Pinpoint the cell where the given text exists, returning its [X, Y] midpoint coordinate. 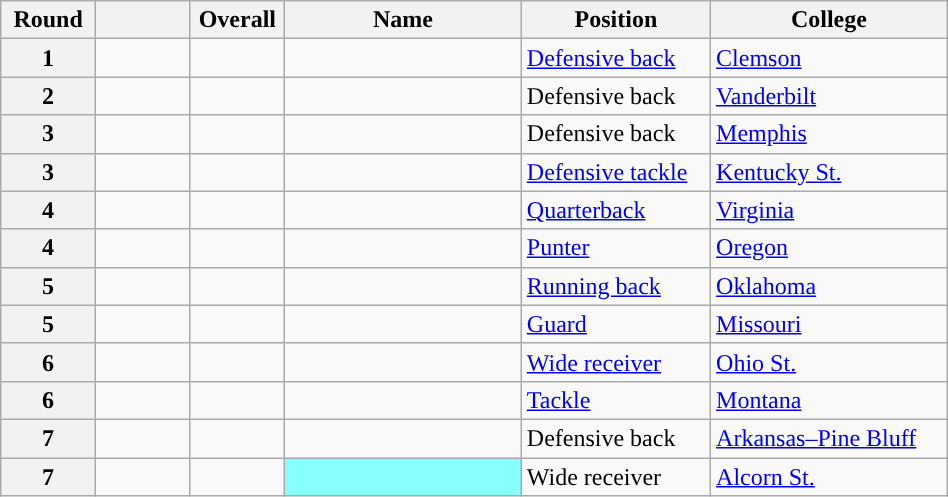
Defensive tackle [616, 172]
Tackle [616, 400]
Clemson [830, 58]
Alcorn St. [830, 477]
Name [404, 20]
Virginia [830, 210]
Memphis [830, 134]
Position [616, 20]
Missouri [830, 324]
Montana [830, 400]
Round [48, 20]
Arkansas–Pine Bluff [830, 438]
Oklahoma [830, 286]
Punter [616, 248]
1 [48, 58]
College [830, 20]
Guard [616, 324]
Kentucky St. [830, 172]
Overall [238, 20]
Ohio St. [830, 362]
Oregon [830, 248]
2 [48, 96]
Vanderbilt [830, 96]
Quarterback [616, 210]
Running back [616, 286]
